Pinpoint the cell where the given text exists, returning its [x, y] midpoint coordinate. 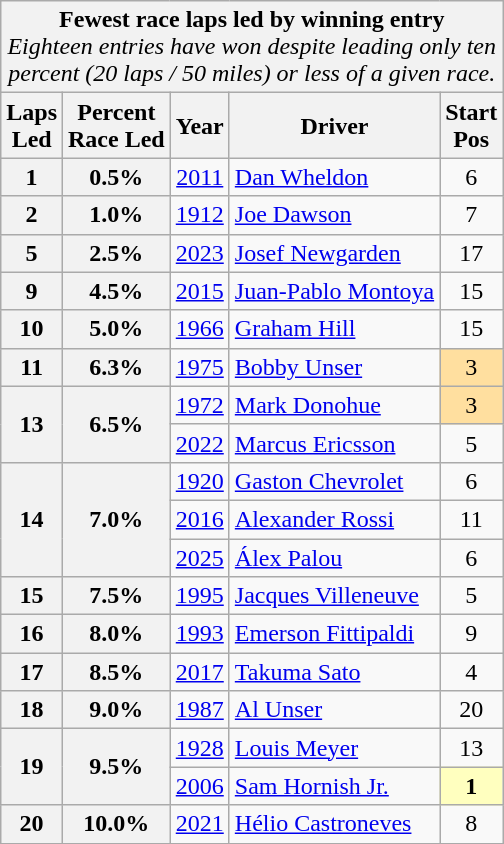
8.5% [117, 672]
1966 [200, 329]
18 [32, 710]
Bobby Unser [334, 367]
Gaston Chevrolet [334, 481]
14 [32, 519]
2022 [200, 443]
2025 [200, 557]
1972 [200, 405]
8.0% [117, 634]
Al Unser [334, 710]
Sam Hornish Jr. [334, 786]
1995 [200, 596]
1975 [200, 367]
1912 [200, 215]
2 [32, 215]
4 [472, 672]
9.0% [117, 710]
2015 [200, 291]
2017 [200, 672]
4.5% [117, 291]
Dan Wheldon [334, 177]
Marcus Ericsson [334, 443]
Álex Palou [334, 557]
Driver [334, 126]
2021 [200, 824]
Alexander Rossi [334, 519]
9.5% [117, 767]
Takuma Sato [334, 672]
2011 [200, 177]
1993 [200, 634]
Mark Donohue [334, 405]
8 [472, 824]
1920 [200, 481]
10.0% [117, 824]
7 [472, 215]
0.5% [117, 177]
LapsLed [32, 126]
19 [32, 767]
6.3% [117, 367]
2006 [200, 786]
6.5% [117, 424]
Emerson Fittipaldi [334, 634]
1928 [200, 748]
Louis Meyer [334, 748]
StartPos [472, 126]
Joe Dawson [334, 215]
1.0% [117, 215]
Hélio Castroneves [334, 824]
Juan-Pablo Montoya [334, 291]
Fewest race laps led by winning entryEighteen entries have won despite leading only ten percent (20 laps / 50 miles) or less of a given race. [252, 47]
10 [32, 329]
16 [32, 634]
5.0% [117, 329]
2016 [200, 519]
2023 [200, 253]
PercentRace Led [117, 126]
2.5% [117, 253]
Graham Hill [334, 329]
1987 [200, 710]
Josef Newgarden [334, 253]
Jacques Villeneuve [334, 596]
7.0% [117, 519]
7.5% [117, 596]
Year [200, 126]
